Return the (X, Y) coordinate for the center point of the cell that contains the specified text.  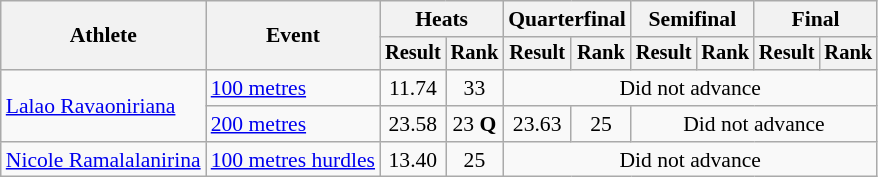
23 Q (475, 124)
23.63 (537, 124)
Final (816, 19)
100 metres (293, 88)
33 (475, 88)
Quarterfinal (567, 19)
Heats (442, 19)
23.58 (413, 124)
Athlete (104, 36)
Lalao Ravaoniriana (104, 106)
200 metres (293, 124)
11.74 (413, 88)
25 (601, 124)
Event (293, 36)
Semifinal (692, 19)
